Return the (x, y) coordinate for the center point of the cell that contains the specified text.  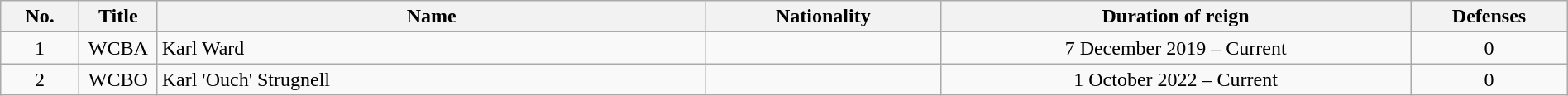
Title (117, 17)
WCBA (117, 48)
Nationality (823, 17)
No. (40, 17)
Karl 'Ouch' Strugnell (432, 79)
7 December 2019 – Current (1175, 48)
1 October 2022 – Current (1175, 79)
Name (432, 17)
Defenses (1489, 17)
Duration of reign (1175, 17)
2 (40, 79)
Karl Ward (432, 48)
1 (40, 48)
WCBO (117, 79)
